Provide the (x, y) coordinate of the cell's center where the given text is located.  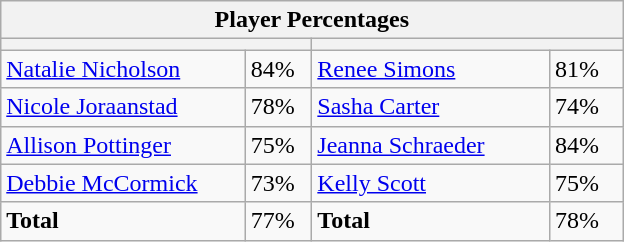
Debbie McCormick (124, 183)
Renee Simons (431, 69)
Sasha Carter (431, 107)
Natalie Nicholson (124, 69)
Kelly Scott (431, 183)
Jeanna Schraeder (431, 145)
77% (278, 221)
74% (586, 107)
Allison Pottinger (124, 145)
Player Percentages (312, 20)
Nicole Joraanstad (124, 107)
73% (278, 183)
81% (586, 69)
